Pinpoint the cell where the given text exists, returning its [x, y] midpoint coordinate. 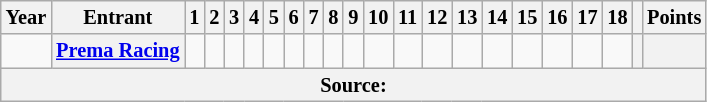
4 [254, 17]
18 [617, 17]
8 [333, 17]
12 [437, 17]
5 [274, 17]
7 [314, 17]
6 [294, 17]
15 [527, 17]
Entrant [118, 17]
13 [467, 17]
2 [214, 17]
1 [194, 17]
Source: [354, 85]
Points [674, 17]
17 [587, 17]
9 [353, 17]
10 [378, 17]
11 [408, 17]
16 [557, 17]
Year [26, 17]
Prema Racing [118, 51]
3 [234, 17]
14 [497, 17]
